Scan for the cell matching the given text and deliver its [x, y] coordinate at center. 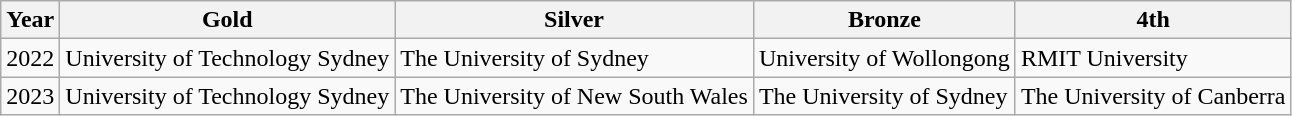
RMIT University [1153, 58]
2022 [30, 58]
4th [1153, 20]
Year [30, 20]
Silver [574, 20]
Gold [228, 20]
University of Wollongong [884, 58]
2023 [30, 96]
The University of New South Wales [574, 96]
Bronze [884, 20]
The University of Canberra [1153, 96]
